Return the [x, y] coordinate for the center point of the cell that contains the specified text.  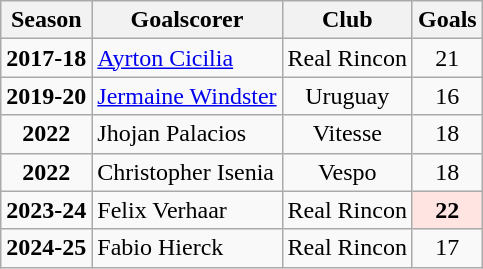
Club [347, 20]
16 [447, 96]
Vespo [347, 172]
Goals [447, 20]
Jhojan Palacios [187, 134]
Season [46, 20]
2017-18 [46, 58]
2024-25 [46, 248]
Jermaine Windster [187, 96]
21 [447, 58]
2019-20 [46, 96]
Felix Verhaar [187, 210]
Fabio Hierck [187, 248]
Vitesse [347, 134]
2023-24 [46, 210]
17 [447, 248]
Uruguay [347, 96]
Christopher Isenia [187, 172]
Goalscorer [187, 20]
Ayrton Cicilia [187, 58]
22 [447, 210]
